Search for the cell housing the specified text and yield its [x, y] center coordinate. 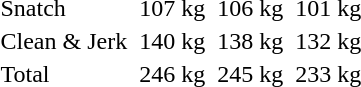
138 kg [250, 41]
140 kg [172, 41]
